Locate the cell with the specified text and output its (x, y) center coordinate. 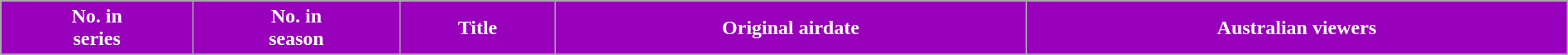
Original airdate (791, 28)
No. inseries (98, 28)
Title (477, 28)
No. inseason (296, 28)
Australian viewers (1297, 28)
